Return (x, y) of the center of cell containing provided text 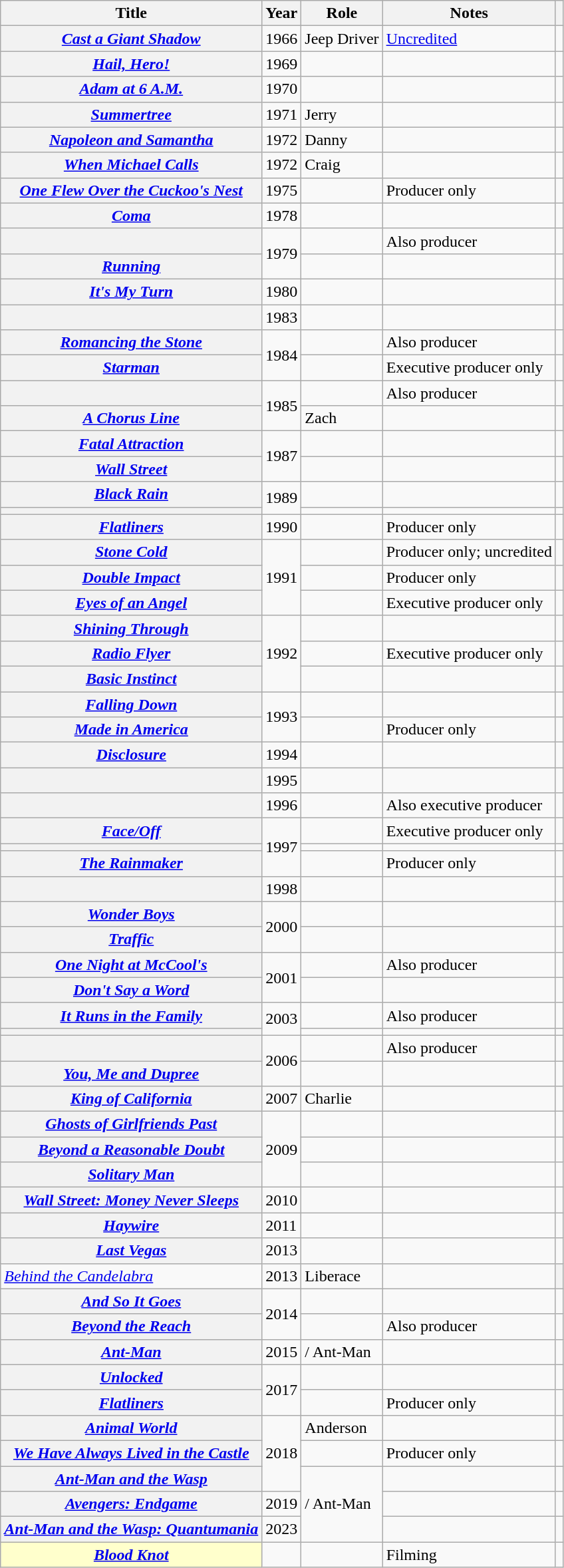
Charlie (342, 1099)
1990 (282, 527)
Hail, Hero! (132, 64)
It Runs in the Family (132, 1015)
Face/Off (132, 831)
Summertree (132, 114)
2014 (282, 1314)
Producer only; uncredited (469, 552)
2017 (282, 1390)
Role (342, 13)
Starman (132, 368)
Don't Say a Word (132, 990)
Napoleon and Samantha (132, 140)
Ant-Man and the Wasp: Quantumania (132, 1529)
1997 (282, 848)
Last Vegas (132, 1251)
Wonder Boys (132, 914)
Beyond a Reasonable Doubt (132, 1150)
A Chorus Line (132, 418)
Disclosure (132, 755)
1992 (282, 653)
2007 (282, 1099)
1998 (282, 889)
1971 (282, 114)
Also executive producer (469, 806)
Traffic (132, 939)
1978 (282, 216)
One Night at McCool's (132, 965)
Romancing the Stone (132, 343)
1991 (282, 577)
Cast a Giant Shadow (132, 39)
Anderson (342, 1428)
Wall Street: Money Never Sleeps (132, 1200)
1969 (282, 64)
Title (132, 13)
Notes (469, 13)
Craig (342, 165)
Fatal Attraction (132, 444)
1966 (282, 39)
Basic Instinct (132, 679)
1993 (282, 717)
Solitary Man (132, 1175)
1970 (282, 89)
King of California (132, 1099)
1975 (282, 190)
1984 (282, 355)
Danny (342, 140)
2006 (282, 1060)
2015 (282, 1352)
2000 (282, 927)
Stone Cold (132, 552)
Jeep Driver (342, 39)
Shining Through (132, 628)
Black Rain (132, 494)
Haywire (132, 1225)
1996 (282, 806)
1980 (282, 291)
2009 (282, 1150)
We Have Always Lived in the Castle (132, 1453)
Zach (342, 418)
Ghosts of Girlfriends Past (132, 1124)
The Rainmaker (132, 863)
Avengers: Endgame (132, 1504)
Coma (132, 216)
2003 (282, 1019)
Jerry (342, 114)
Animal World (132, 1428)
2018 (282, 1453)
2023 (282, 1529)
1985 (282, 406)
Wall Street (132, 469)
Year (282, 13)
2011 (282, 1225)
1987 (282, 456)
Ant-Man (132, 1352)
Liberace (342, 1276)
Made in America (132, 730)
1994 (282, 755)
1989 (282, 498)
It's My Turn (132, 291)
Eyes of an Angel (132, 603)
1995 (282, 780)
Uncredited (469, 39)
2019 (282, 1504)
Beyond the Reach (132, 1327)
Blood Knot (132, 1555)
2010 (282, 1200)
Adam at 6 A.M. (132, 89)
1983 (282, 317)
One Flew Over the Cuckoo's Nest (132, 190)
When Michael Calls (132, 165)
Ant-Man and the Wasp (132, 1479)
Behind the Candelabra (132, 1276)
Falling Down (132, 705)
Radio Flyer (132, 653)
Filming (469, 1555)
You, Me and Dupree (132, 1073)
And So It Goes (132, 1301)
1979 (282, 253)
2001 (282, 977)
Running (132, 266)
Unlocked (132, 1377)
Double Impact (132, 577)
